Capture the cell that displays the provided text and extract its (x, y) central coordinate. 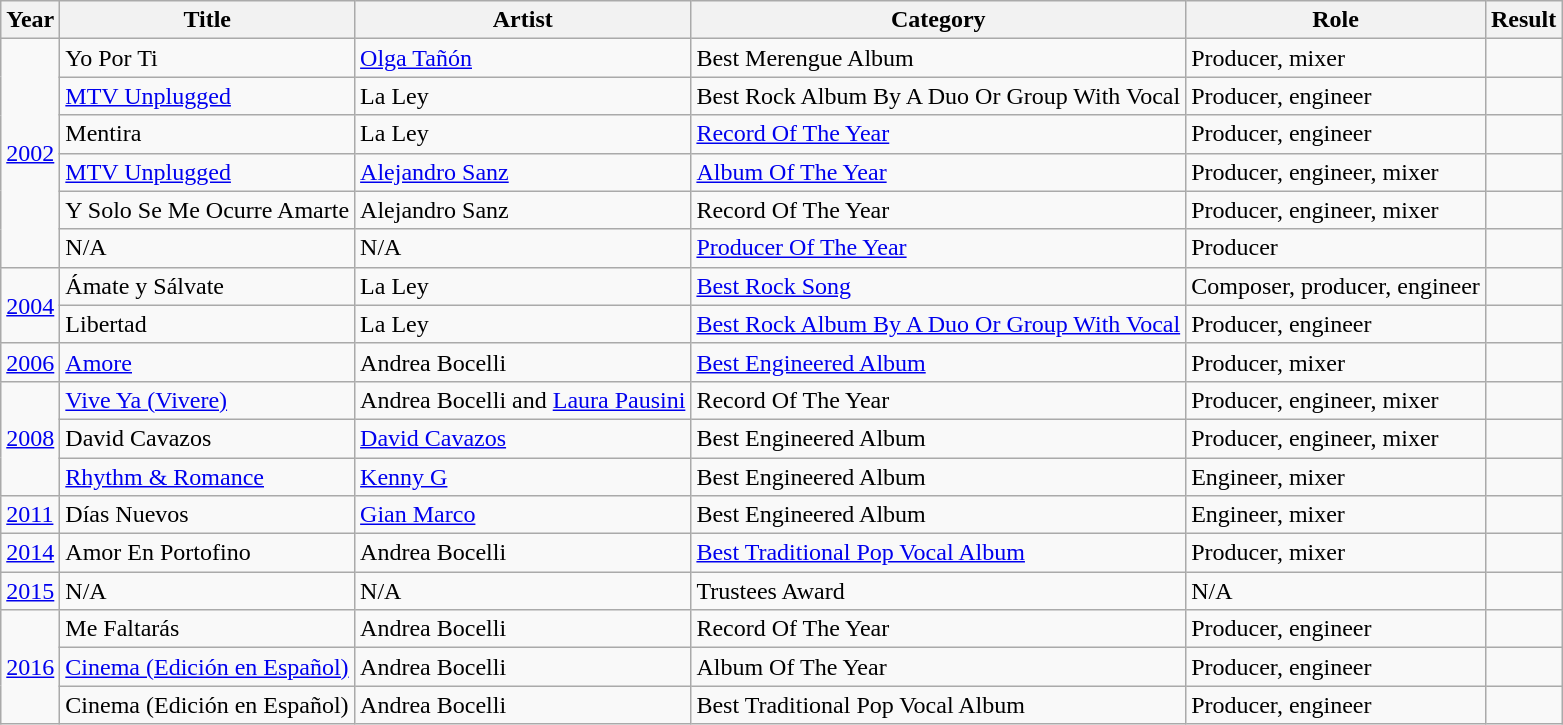
Libertad (208, 324)
Me Faltarás (208, 629)
Yo Por Ti (208, 58)
Artist (523, 20)
Mentira (208, 134)
Gian Marco (523, 515)
2006 (30, 362)
2002 (30, 153)
Días Nuevos (208, 515)
Best Rock Song (938, 286)
Amor En Portofino (208, 553)
Producer (1336, 248)
2016 (30, 667)
Producer Of The Year (938, 248)
Andrea Bocelli and Laura Pausini (523, 400)
Rhythm & Romance (208, 477)
Category (938, 20)
Olga Tañón (523, 58)
Kenny G (523, 477)
2011 (30, 515)
Result (1523, 20)
Amore (208, 362)
Composer, producer, engineer (1336, 286)
Y Solo Se Me Ocurre Amarte (208, 210)
2015 (30, 591)
Ámate y Sálvate (208, 286)
Best Merengue Album (938, 58)
2014 (30, 553)
2004 (30, 305)
Role (1336, 20)
Year (30, 20)
Vive Ya (Vivere) (208, 400)
2008 (30, 438)
Title (208, 20)
Trustees Award (938, 591)
